Search for the cell housing the specified text and yield its [X, Y] center coordinate. 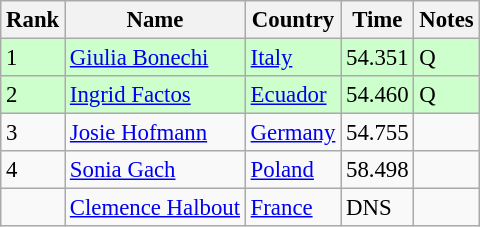
1 [33, 58]
Josie Hofmann [156, 133]
Notes [446, 20]
54.351 [378, 58]
3 [33, 133]
Poland [292, 170]
Name [156, 20]
2 [33, 95]
Sonia Gach [156, 170]
Germany [292, 133]
Ingrid Factos [156, 95]
Ecuador [292, 95]
DNS [378, 208]
France [292, 208]
Italy [292, 58]
Rank [33, 20]
Country [292, 20]
54.460 [378, 95]
4 [33, 170]
Clemence Halbout [156, 208]
Giulia Bonechi [156, 58]
Time [378, 20]
54.755 [378, 133]
58.498 [378, 170]
